Locate the cell with the specified text and output its [x, y] center coordinate. 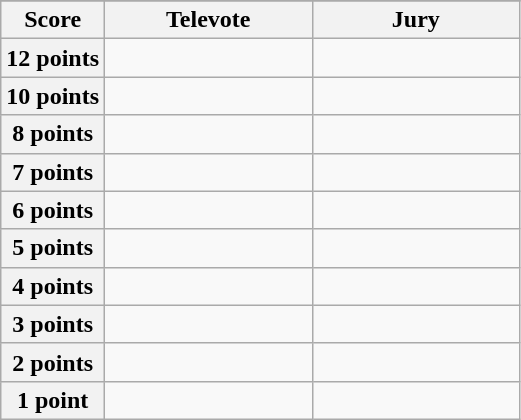
Televote [209, 20]
10 points [53, 96]
2 points [53, 362]
5 points [53, 248]
Score [53, 20]
3 points [53, 324]
8 points [53, 134]
12 points [53, 58]
Jury [416, 20]
1 point [53, 400]
6 points [53, 210]
4 points [53, 286]
7 points [53, 172]
